For the text-containing cell, return its midpoint in (X, Y) coordinate format. 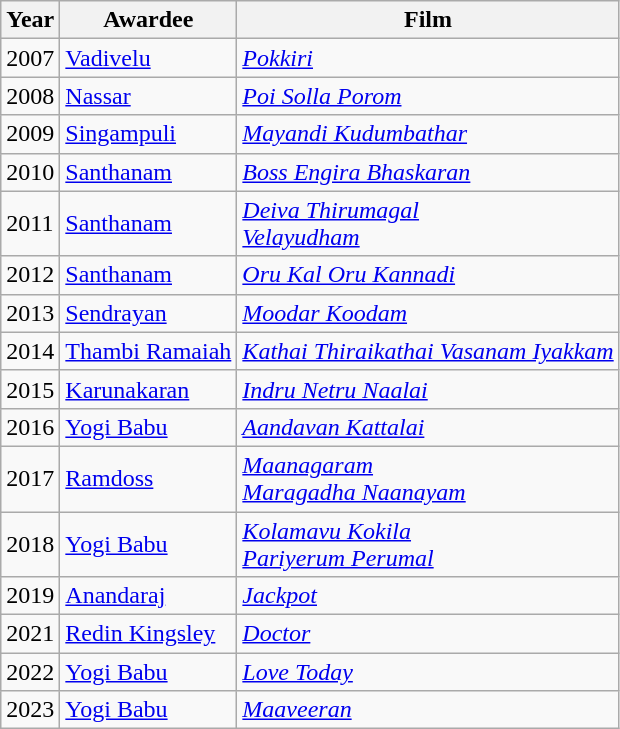
Moodar Koodam (428, 313)
Maaveeran (428, 710)
Indru Netru Naalai (428, 389)
Vadivelu (148, 58)
Karunakaran (148, 389)
Thambi Ramaiah (148, 351)
Pokkiri (428, 58)
2014 (30, 351)
2007 (30, 58)
MaanagaramMaragadha Naanayam (428, 478)
Film (428, 20)
Kolamavu Kokila Pariyerum Perumal (428, 544)
Mayandi Kudumbathar (428, 134)
2013 (30, 313)
2016 (30, 427)
Jackpot (428, 596)
2023 (30, 710)
Aandavan Kattalai (428, 427)
2010 (30, 172)
Love Today (428, 672)
2012 (30, 275)
2008 (30, 96)
Nassar (148, 96)
2022 (30, 672)
Redin Kingsley (148, 634)
Kathai Thiraikathai Vasanam Iyakkam (428, 351)
2009 (30, 134)
2019 (30, 596)
2018 (30, 544)
Ramdoss (148, 478)
Poi Solla Porom (428, 96)
Boss Engira Bhaskaran (428, 172)
Awardee (148, 20)
2011 (30, 224)
2015 (30, 389)
2017 (30, 478)
Anandaraj (148, 596)
Oru Kal Oru Kannadi (428, 275)
Doctor (428, 634)
Year (30, 20)
Sendrayan (148, 313)
Singampuli (148, 134)
Deiva ThirumagalVelayudham (428, 224)
2021 (30, 634)
